Provide the (X, Y) coordinate of the cell's center where the given text is located.  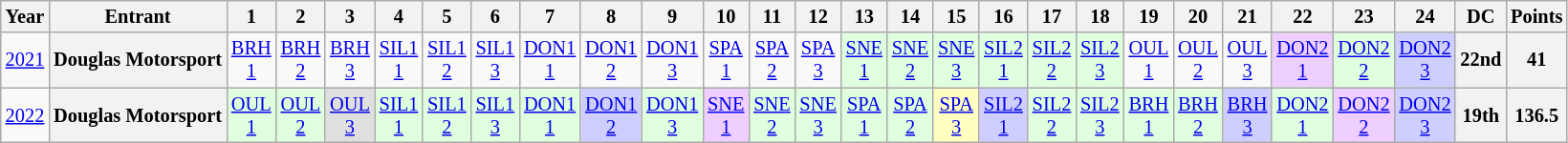
16 (1003, 16)
12 (818, 16)
2 (301, 16)
5 (446, 16)
19th (1480, 115)
136.5 (1536, 115)
15 (956, 16)
11 (772, 16)
4 (399, 16)
41 (1536, 60)
Entrant (138, 16)
7 (550, 16)
3 (350, 16)
6 (495, 16)
24 (1425, 16)
Points (1536, 16)
20 (1198, 16)
23 (1363, 16)
Year (25, 16)
13 (864, 16)
1 (251, 16)
2021 (25, 60)
10 (726, 16)
21 (1248, 16)
DC (1480, 16)
22nd (1480, 60)
22 (1302, 16)
18 (1100, 16)
19 (1149, 16)
14 (910, 16)
9 (672, 16)
2022 (25, 115)
8 (611, 16)
17 (1052, 16)
